Search for the cell housing the specified text and yield its [x, y] center coordinate. 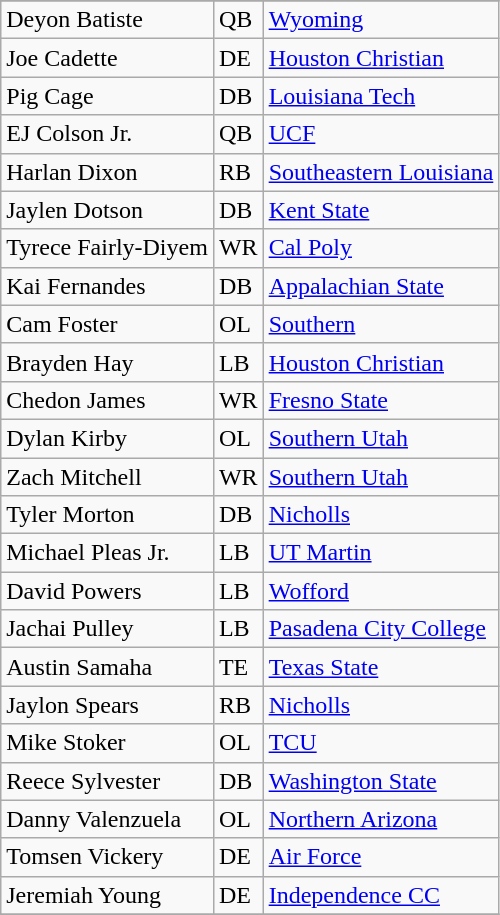
Jaylon Spears [108, 705]
TCU [381, 743]
Dylan Kirby [108, 438]
Southern [381, 324]
UT Martin [381, 553]
Zach Mitchell [108, 477]
Tyler Morton [108, 515]
Texas State [381, 667]
Michael Pleas Jr. [108, 553]
Pasadena City College [381, 629]
Air Force [381, 857]
UCF [381, 134]
Tomsen Vickery [108, 857]
Washington State [381, 781]
Fresno State [381, 400]
Mike Stoker [108, 743]
Southeastern Louisiana [381, 172]
Independence CC [381, 895]
Jeremiah Young [108, 895]
Cal Poly [381, 248]
Pig Cage [108, 96]
Wofford [381, 591]
Tyrece Fairly-Diyem [108, 248]
David Powers [108, 591]
Northern Arizona [381, 819]
EJ Colson Jr. [108, 134]
Deyon Batiste [108, 20]
Brayden Hay [108, 362]
Reece Sylvester [108, 781]
Joe Cadette [108, 58]
TE [238, 667]
Harlan Dixon [108, 172]
Wyoming [381, 20]
Kai Fernandes [108, 286]
Appalachian State [381, 286]
Jaylen Dotson [108, 210]
Cam Foster [108, 324]
Austin Samaha [108, 667]
Danny Valenzuela [108, 819]
Chedon James [108, 400]
Louisiana Tech [381, 96]
Kent State [381, 210]
Jachai Pulley [108, 629]
